Find where the given text appears and provide that cell's center as (x, y) coordinate. 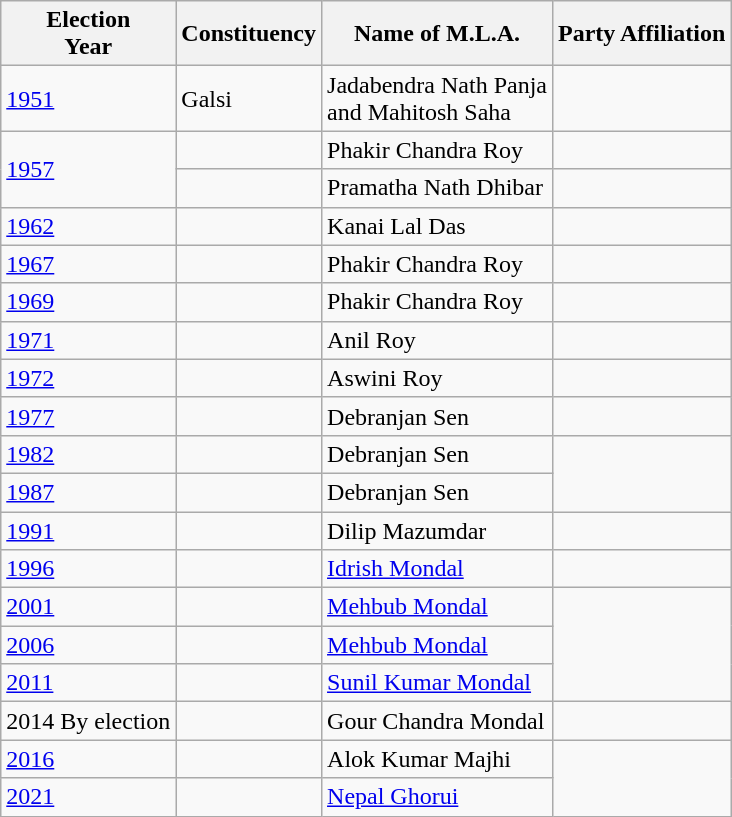
Nepal Ghorui (438, 797)
1951 (88, 98)
Party Affiliation (641, 34)
2006 (88, 645)
Pramatha Nath Dhibar (438, 188)
Gour Chandra Mondal (438, 721)
2011 (88, 683)
Galsi (249, 98)
1991 (88, 531)
1969 (88, 302)
1987 (88, 492)
Kanai Lal Das (438, 226)
1982 (88, 454)
Sunil Kumar Mondal (438, 683)
1962 (88, 226)
2021 (88, 797)
1971 (88, 340)
Dilip Mazumdar (438, 531)
1957 (88, 169)
Anil Roy (438, 340)
2001 (88, 607)
Aswini Roy (438, 378)
Alok Kumar Majhi (438, 759)
1972 (88, 378)
1977 (88, 416)
Jadabendra Nath Panjaand Mahitosh Saha (438, 98)
2016 (88, 759)
2014 By election (88, 721)
Constituency (249, 34)
Election Year (88, 34)
1996 (88, 569)
1967 (88, 264)
Idrish Mondal (438, 569)
Name of M.L.A. (438, 34)
